Extract the [x, y] coordinate from the center of the cell holding the provided text.  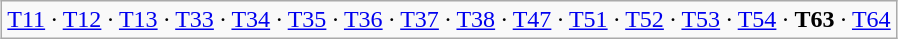
T11 · T12 · T13 · T33 · T34 · T35 · T36 · T37 · T38 · T47 · T51 · T52 · T53 · T54 · T63 · T64 [449, 20]
